Output the [x, y] coordinate of the center of the cell containing the given text.  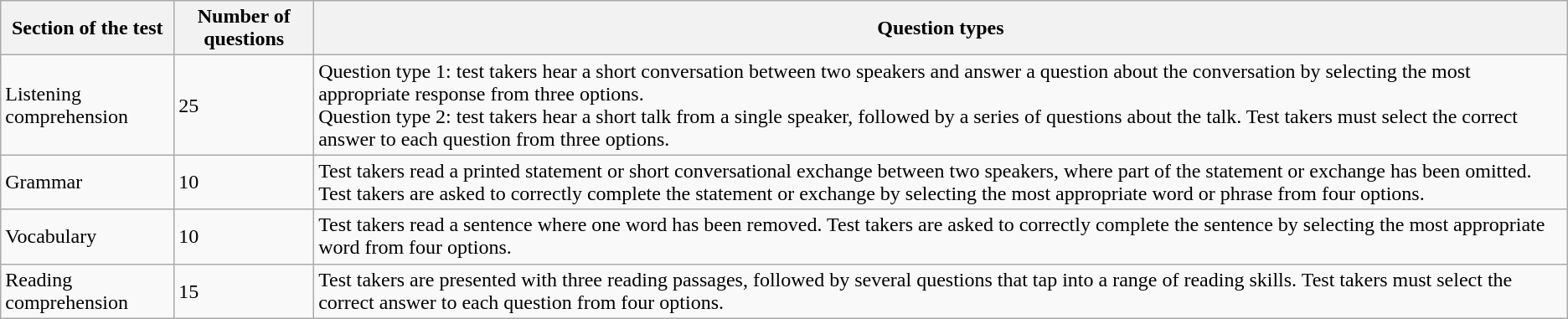
Listening comprehension [87, 105]
15 [245, 291]
Vocabulary [87, 236]
25 [245, 105]
Question types [941, 28]
Grammar [87, 183]
Section of the test [87, 28]
Number of questions [245, 28]
Reading comprehension [87, 291]
